Return the [X, Y] coordinate for the center point of the cell that contains the specified text.  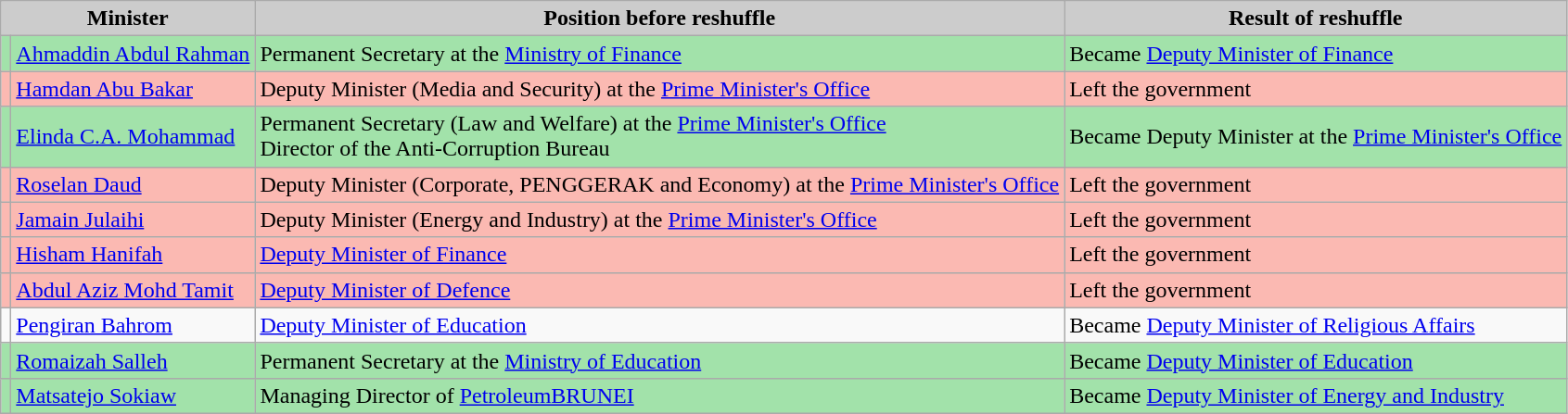
Became Deputy Minister of Finance [1316, 54]
Ahmaddin Abdul Rahman [134, 54]
Permanent Secretary at the Ministry of Education [660, 360]
Permanent Secretary (Law and Welfare) at the Prime Minister's OfficeDirector of the Anti-Corruption Bureau [660, 137]
Deputy Minister (Media and Security) at the Prime Minister's Office [660, 89]
Became Deputy Minister of Energy and Industry [1316, 395]
Deputy Minister of Defence [660, 290]
Elinda C.A. Mohammad [134, 137]
Result of reshuffle [1316, 19]
Deputy Minister of Finance [660, 255]
Pengiran Bahrom [134, 325]
Permanent Secretary at the Ministry of Finance [660, 54]
Jamain Julaihi [134, 220]
Minister [128, 19]
Became Deputy Minister of Education [1316, 360]
Roselan Daud [134, 184]
Hisham Hanifah [134, 255]
Position before reshuffle [660, 19]
Became Deputy Minister at the Prime Minister's Office [1316, 137]
Romaizah Salleh [134, 360]
Matsatejo Sokiaw [134, 395]
Deputy Minister (Energy and Industry) at the Prime Minister's Office [660, 220]
Became Deputy Minister of Religious Affairs [1316, 325]
Managing Director of PetroleumBRUNEI [660, 395]
Deputy Minister (Corporate, PENGGERAK and Economy) at the Prime Minister's Office [660, 184]
Deputy Minister of Education [660, 325]
Hamdan Abu Bakar [134, 89]
Abdul Aziz Mohd Tamit [134, 290]
